Locate the cell with the specified text and output its (X, Y) center coordinate. 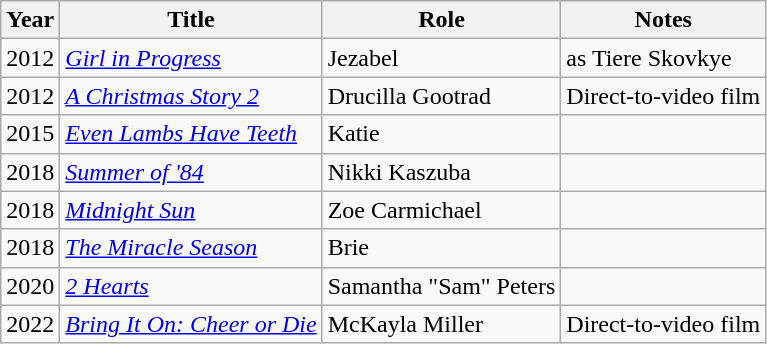
McKayla Miller (442, 324)
Year (30, 20)
2 Hearts (191, 286)
Nikki Kaszuba (442, 172)
Girl in Progress (191, 58)
as Tiere Skovkye (664, 58)
The Miracle Season (191, 248)
Notes (664, 20)
Summer of '84 (191, 172)
Bring It On: Cheer or Die (191, 324)
A Christmas Story 2 (191, 96)
2022 (30, 324)
Samantha "Sam" Peters (442, 286)
Jezabel (442, 58)
Midnight Sun (191, 210)
Even Lambs Have Teeth (191, 134)
Role (442, 20)
Zoe Carmichael (442, 210)
Drucilla Gootrad (442, 96)
Katie (442, 134)
2020 (30, 286)
Brie (442, 248)
Title (191, 20)
2015 (30, 134)
